Determine the [x, y] coordinate at the center of the cell enclosing the given text.  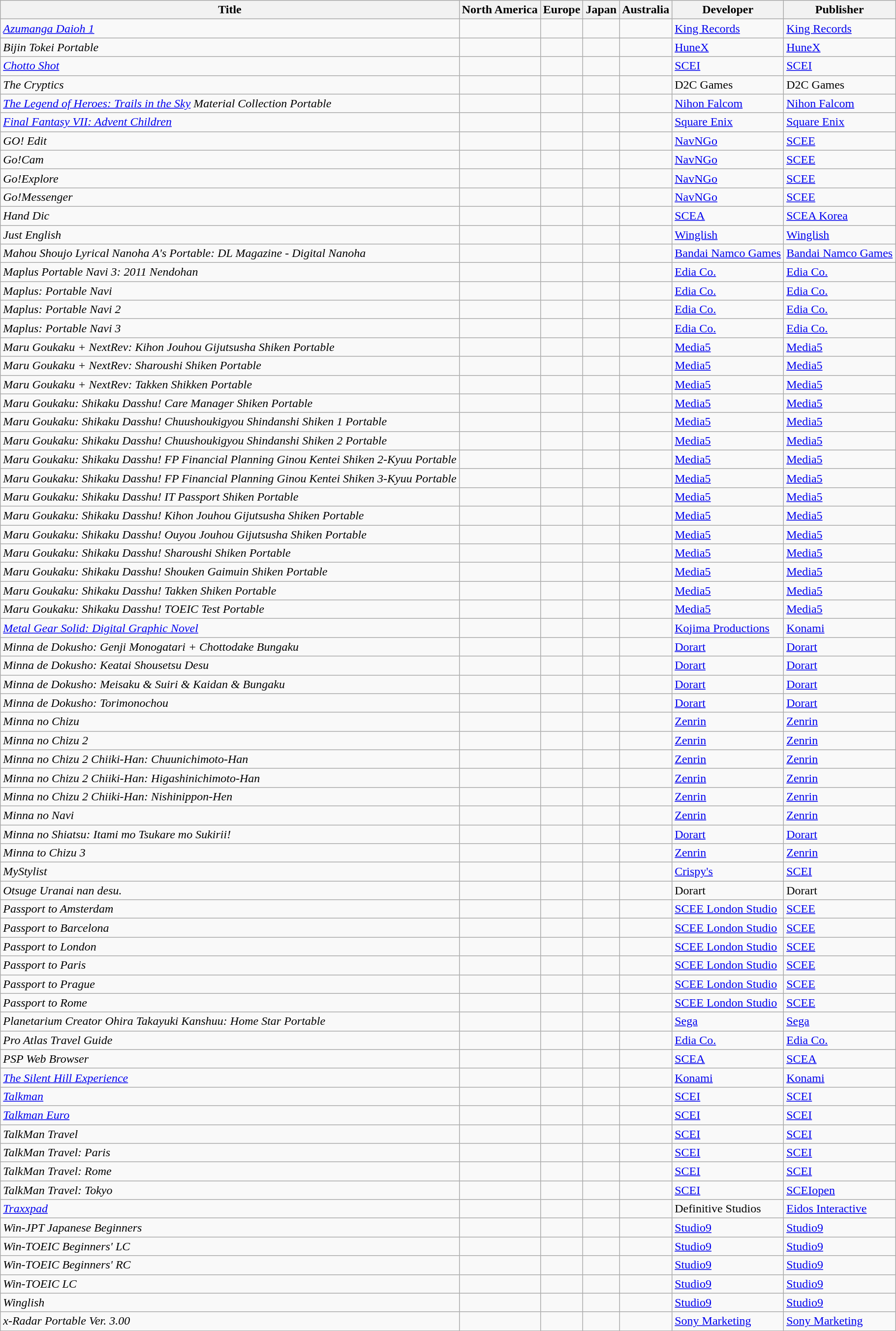
Win-JPT Japanese Beginners [230, 1228]
North America [500, 10]
Developer [728, 10]
Passport to Barcelona [230, 928]
Kojima Productions [728, 628]
Publisher [839, 10]
Minna de Dokusho: Torimonochou [230, 703]
Minna no Chizu 2 Chiiki-Han: Nishinippon-Hen [230, 796]
PSP Web Browser [230, 1059]
Maru Goukaku + NextRev: Kihon Jouhou Gijutsusha Shiken Portable [230, 347]
Minna no Shiatsu: Itami mo Tsukare mo Sukirii! [230, 834]
The Silent Hill Experience [230, 1077]
Chotto Shot [230, 66]
Metal Gear Solid: Digital Graphic Novel [230, 628]
Passport to London [230, 947]
Bijin Tokei Portable [230, 47]
MyStylist [230, 872]
Minna de Dokusho: Genji Monogatari + Chottodake Bungaku [230, 647]
Win-TOEIC LC [230, 1284]
Maru Goukaku: Shikaku Dasshu! Care Manager Shiken Portable [230, 403]
Minna to Chizu 3 [230, 853]
Maplus Portable Navi 3: 2011 Nendohan [230, 272]
Maru Goukaku: Shikaku Dasshu! Ouyou Jouhou Gijutsusha Shiken Portable [230, 534]
Maplus: Portable Navi [230, 291]
Passport to Rome [230, 1003]
Passport to Paris [230, 965]
Passport to Amsterdam [230, 909]
Final Fantasy VII: Advent Children [230, 122]
Talkman [230, 1096]
TalkMan Travel [230, 1134]
Talkman Euro [230, 1115]
SCEIopen [839, 1190]
Maru Goukaku: Shikaku Dasshu! FP Financial Planning Ginou Kentei Shiken 3-Kyuu Portable [230, 478]
Go!Explore [230, 178]
Maru Goukaku: Shikaku Dasshu! IT Passport Shiken Portable [230, 497]
Passport to Prague [230, 984]
Win-TOEIC Beginners' LC [230, 1246]
Maru Goukaku: Shikaku Dasshu! Takken Shiken Portable [230, 591]
Minna no Chizu 2 Chiiki-Han: Chuunichimoto-Han [230, 759]
Maru Goukaku + NextRev: Sharoushi Shiken Portable [230, 366]
Just English [230, 235]
Go!Cam [230, 159]
Eidos Interactive [839, 1209]
Crispy's [728, 872]
Maru Goukaku: Shikaku Dasshu! Shouken Gaimuin Shiken Portable [230, 572]
Maru Goukaku: Shikaku Dasshu! Kihon Jouhou Gijutsusha Shiken Portable [230, 515]
Minna no Chizu 2 [230, 740]
Maru Goukaku + NextRev: Takken Shikken Portable [230, 384]
Europe [562, 10]
Otsuge Uranai nan desu. [230, 890]
Minna no Navi [230, 815]
Definitive Studios [728, 1209]
The Cryptics [230, 85]
Maru Goukaku: Shikaku Dasshu! FP Financial Planning Ginou Kentei Shiken 2-Kyuu Portable [230, 459]
Go!Messenger [230, 197]
Maru Goukaku: Shikaku Dasshu! Sharoushi Shiken Portable [230, 553]
Traxxpad [230, 1209]
TalkMan Travel: Tokyo [230, 1190]
TalkMan Travel: Rome [230, 1172]
Maru Goukaku: Shikaku Dasshu! TOEIC Test Portable [230, 609]
Australia [646, 10]
Pro Atlas Travel Guide [230, 1040]
Azumanga Daioh 1 [230, 29]
Hand Dic [230, 216]
SCEA Korea [839, 216]
Win-TOEIC Beginners' RC [230, 1265]
Minna de Dokusho: Meisaku & Suiri & Kaidan & Bungaku [230, 684]
The Legend of Heroes: Trails in the Sky Material Collection Portable [230, 103]
Planetarium Creator Ohira Takayuki Kanshuu: Home Star Portable [230, 1021]
Japan [601, 10]
Minna de Dokusho: Keatai Shousetsu Desu [230, 665]
Mahou Shoujo Lyrical Nanoha A's Portable: DL Magazine - Digital Nanoha [230, 254]
Maru Goukaku: Shikaku Dasshu! Chuushoukigyou Shindanshi Shiken 1 Portable [230, 422]
Title [230, 10]
Maru Goukaku: Shikaku Dasshu! Chuushoukigyou Shindanshi Shiken 2 Portable [230, 441]
GO! Edit [230, 141]
Maplus: Portable Navi 2 [230, 310]
Minna no Chizu 2 Chiiki-Han: Higashinichimoto-Han [230, 778]
TalkMan Travel: Paris [230, 1153]
Maplus: Portable Navi 3 [230, 328]
Minna no Chizu [230, 722]
x-Radar Portable Ver. 3.00 [230, 1321]
